Pinpoint the cell where the given text exists, returning its (x, y) midpoint coordinate. 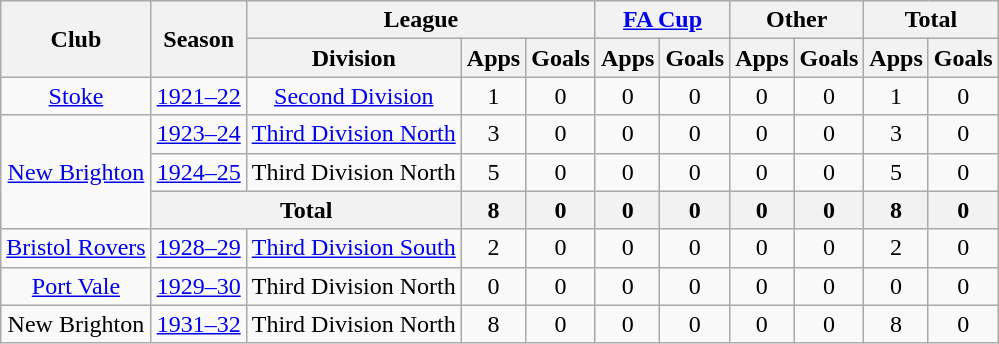
Port Vale (76, 286)
1924–25 (198, 172)
Season (198, 39)
League (420, 20)
FA Cup (662, 20)
Other (797, 20)
1929–30 (198, 286)
Stoke (76, 96)
Third Division South (354, 248)
1931–32 (198, 324)
1928–29 (198, 248)
Second Division (354, 96)
Division (354, 58)
1923–24 (198, 134)
Club (76, 39)
1921–22 (198, 96)
Bristol Rovers (76, 248)
